Extract the (X, Y) coordinate from the center of the cell holding the provided text.  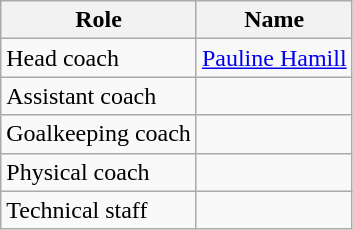
Technical staff (99, 210)
Pauline Hamill (274, 58)
Goalkeeping coach (99, 134)
Role (99, 20)
Name (274, 20)
Head coach (99, 58)
Physical coach (99, 172)
Assistant coach (99, 96)
